Find where the given text appears and provide that cell's center as (x, y) coordinate. 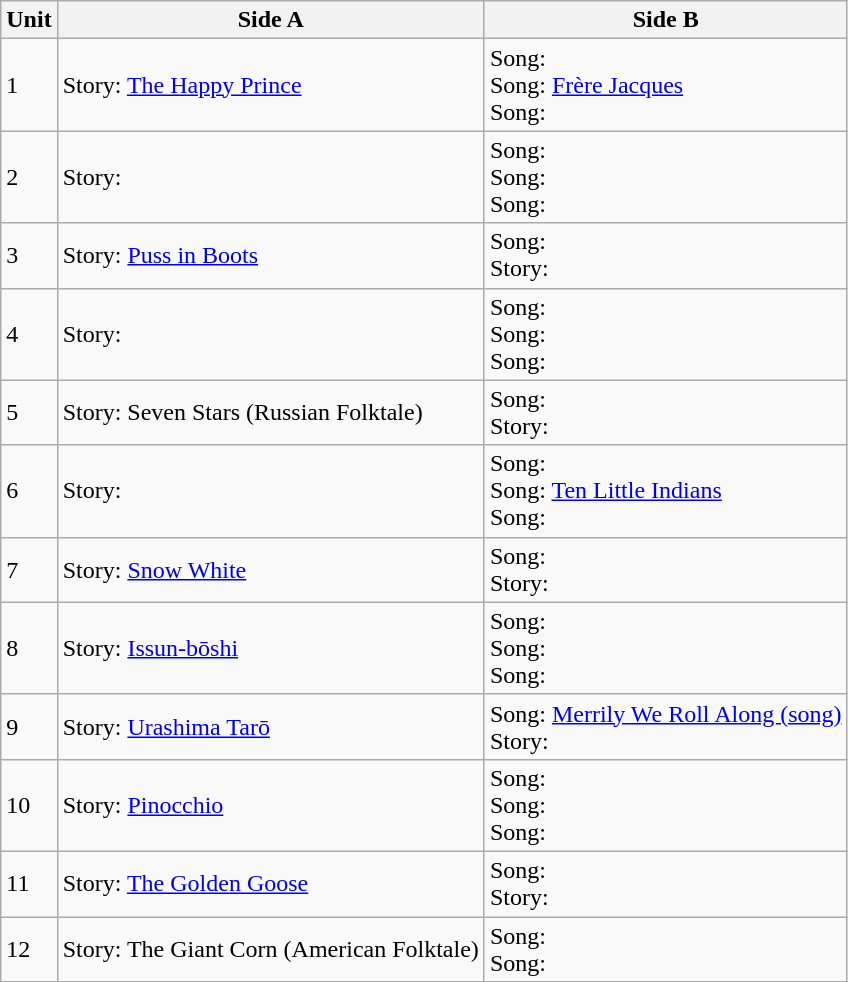
Side B (666, 20)
9 (29, 726)
Story: Pinocchio (270, 805)
11 (29, 884)
2 (29, 177)
6 (29, 491)
Song: Song: (666, 948)
Story: The Happy Prince (270, 85)
Unit (29, 20)
Story: Seven Stars (Russian Folktale) (270, 412)
Side A (270, 20)
Song: Merrily We Roll Along (song)Story: (666, 726)
Song: Song: Ten Little IndiansSong: (666, 491)
Story: Puss in Boots (270, 256)
Song: Song: Frère JacquesSong: (666, 85)
3 (29, 256)
Story: The Giant Corn (American Folktale) (270, 948)
Story: Snow White (270, 570)
1 (29, 85)
10 (29, 805)
Story: Urashima Tarō (270, 726)
Story: The Golden Goose (270, 884)
12 (29, 948)
Story: Issun-bōshi (270, 648)
5 (29, 412)
7 (29, 570)
8 (29, 648)
4 (29, 334)
